Return the [X, Y] coordinate for the center point of the cell that contains the specified text.  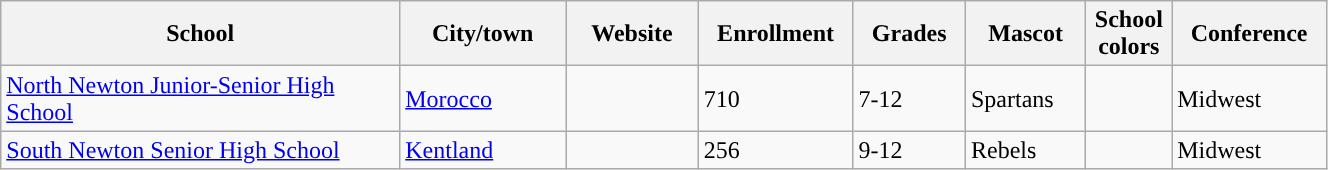
Conference [1250, 34]
Enrollment [776, 34]
Spartans [1025, 98]
Morocco [483, 98]
North Newton Junior-Senior High School [200, 98]
256 [776, 150]
710 [776, 98]
School [200, 34]
Website [632, 34]
School colors [1129, 34]
Mascot [1025, 34]
Grades [909, 34]
7-12 [909, 98]
South Newton Senior High School [200, 150]
Rebels [1025, 150]
9-12 [909, 150]
City/town [483, 34]
Kentland [483, 150]
